Output the [X, Y] coordinate of the center of the cell containing the given text.  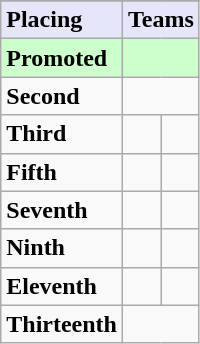
Second [62, 96]
Eleventh [62, 286]
Ninth [62, 248]
Third [62, 134]
Teams [160, 20]
Seventh [62, 210]
Fifth [62, 172]
Thirteenth [62, 324]
Promoted [62, 58]
Placing [62, 20]
